For the text-containing cell, return its midpoint in (X, Y) coordinate format. 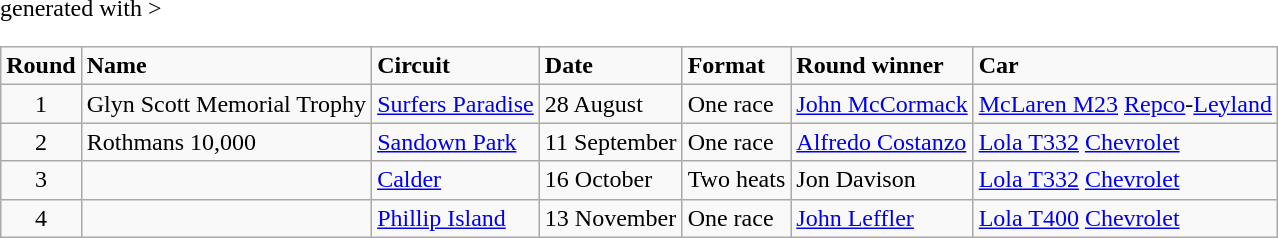
Car (1125, 66)
1 (41, 104)
Alfredo Costanzo (882, 142)
Date (610, 66)
John Leffler (882, 218)
John McCormack (882, 104)
Rothmans 10,000 (226, 142)
Calder (456, 180)
Jon Davison (882, 180)
4 (41, 218)
Glyn Scott Memorial Trophy (226, 104)
28 August (610, 104)
Format (736, 66)
Sandown Park (456, 142)
Lola T400 Chevrolet (1125, 218)
13 November (610, 218)
11 September (610, 142)
Circuit (456, 66)
Two heats (736, 180)
Round winner (882, 66)
Surfers Paradise (456, 104)
3 (41, 180)
Round (41, 66)
McLaren M23 Repco-Leyland (1125, 104)
Phillip Island (456, 218)
16 October (610, 180)
2 (41, 142)
Name (226, 66)
